Find where the given text appears and provide that cell's center as (x, y) coordinate. 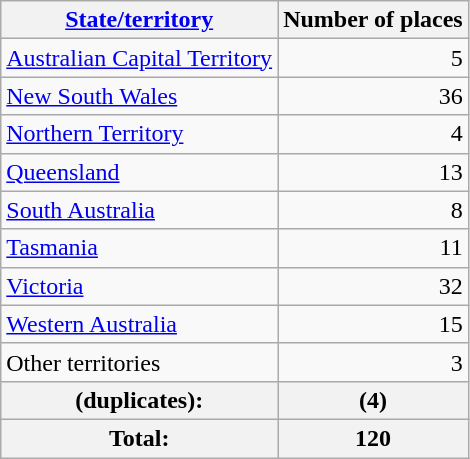
13 (374, 172)
Northern Territory (140, 134)
Queensland (140, 172)
3 (374, 362)
New South Wales (140, 96)
120 (374, 438)
Western Australia (140, 324)
5 (374, 58)
South Australia (140, 210)
15 (374, 324)
Australian Capital Territory (140, 58)
(duplicates): (140, 400)
11 (374, 248)
32 (374, 286)
Victoria (140, 286)
Number of places (374, 20)
State/territory (140, 20)
Other territories (140, 362)
8 (374, 210)
4 (374, 134)
Total: (140, 438)
Tasmania (140, 248)
36 (374, 96)
(4) (374, 400)
